Identify which cell holds the provided text, then report its [x, y] central coordinate. 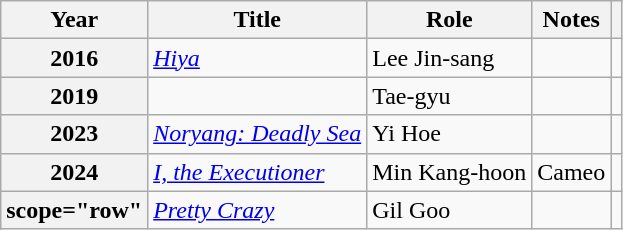
Noryang: Deadly Sea [258, 134]
2016 [74, 58]
Notes [572, 20]
Hiya [258, 58]
2019 [74, 96]
Pretty Crazy [258, 210]
2024 [74, 172]
Cameo [572, 172]
2023 [74, 134]
Yi Hoe [450, 134]
Min Kang-hoon [450, 172]
Tae-gyu [450, 96]
Year [74, 20]
I, the Executioner [258, 172]
Title [258, 20]
scope="row" [74, 210]
Role [450, 20]
Lee Jin-sang [450, 58]
Gil Goo [450, 210]
